Capture the cell that displays the provided text and extract its (X, Y) central coordinate. 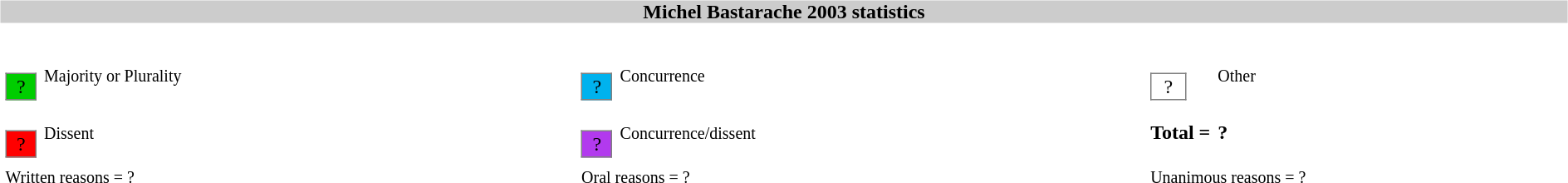
Other (1390, 76)
Michel Bastarache 2003 statistics (784, 12)
Total = (1180, 132)
Concurrence/dissent (882, 132)
Concurrence (882, 76)
Majority or Plurality (309, 76)
Dissent (309, 132)
